Output the [x, y] coordinate of the center of the cell containing the given text.  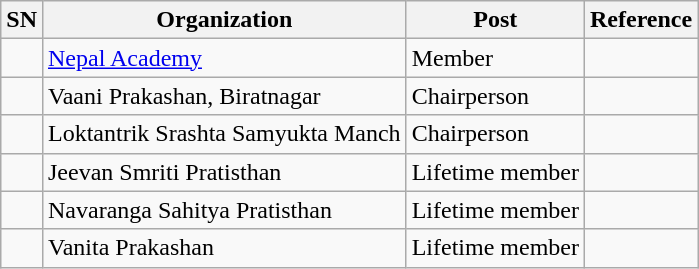
Loktantrik Srashta Samyukta Manch [224, 134]
Navaranga Sahitya Pratisthan [224, 210]
Post [495, 20]
Reference [640, 20]
Nepal Academy [224, 58]
SN [22, 20]
Organization [224, 20]
Vaani Prakashan, Biratnagar [224, 96]
Vanita Prakashan [224, 248]
Jeevan Smriti Pratisthan [224, 172]
Member [495, 58]
